Search for the cell housing the specified text and yield its (x, y) center coordinate. 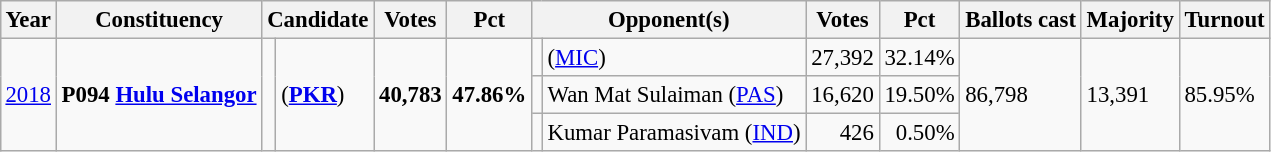
Constituency (159, 20)
(PKR) (325, 94)
Year (28, 20)
16,620 (842, 95)
40,783 (410, 94)
32.14% (920, 57)
Kumar Paramasivam (IND) (674, 133)
0.50% (920, 133)
27,392 (842, 57)
Opponent(s) (669, 20)
2018 (28, 94)
(MIC) (674, 57)
86,798 (1020, 94)
85.95% (1224, 94)
13,391 (1130, 94)
Turnout (1224, 20)
Wan Mat Sulaiman (PAS) (674, 95)
Majority (1130, 20)
Candidate (318, 20)
19.50% (920, 95)
47.86% (490, 94)
P094 Hulu Selangor (159, 94)
Ballots cast (1020, 20)
426 (842, 133)
